Determine the [x, y] coordinate at the center of the cell enclosing the given text.  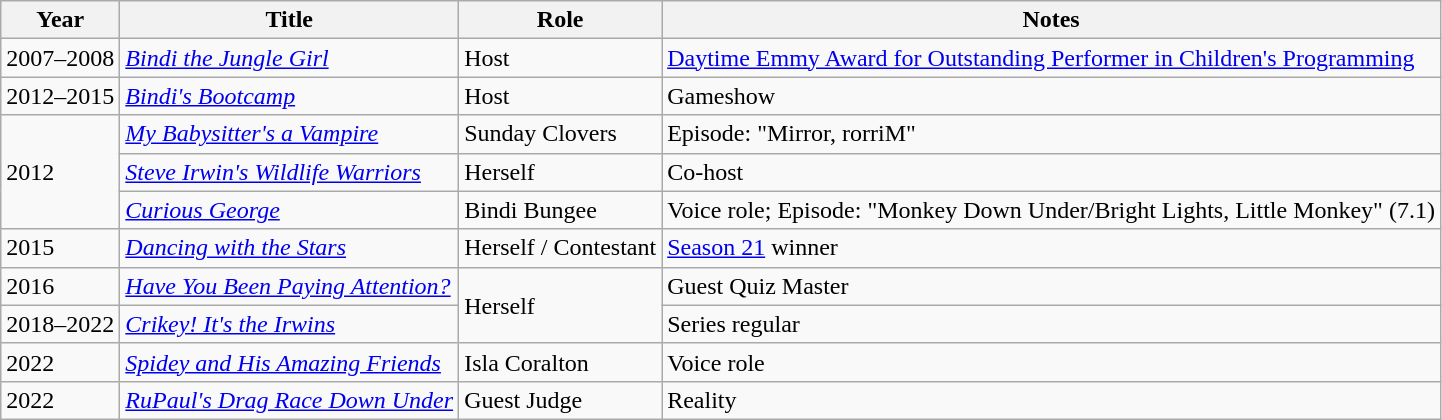
Isla Coralton [560, 362]
2015 [60, 248]
Series regular [1052, 324]
Title [290, 20]
Co-host [1052, 172]
2018–2022 [60, 324]
Episode: "Mirror, rorriM" [1052, 134]
Guest Quiz Master [1052, 286]
Curious George [290, 210]
Daytime Emmy Award for Outstanding Performer in Children's Programming [1052, 58]
Steve Irwin's Wildlife Warriors [290, 172]
Sunday Clovers [560, 134]
My Babysitter's a Vampire [290, 134]
Role [560, 20]
Bindi the Jungle Girl [290, 58]
Season 21 winner [1052, 248]
Crikey! It's the Irwins [290, 324]
Year [60, 20]
Dancing with the Stars [290, 248]
Notes [1052, 20]
2012–2015 [60, 96]
Guest Judge [560, 400]
2007–2008 [60, 58]
2012 [60, 172]
Gameshow [1052, 96]
2016 [60, 286]
Bindi's Bootcamp [290, 96]
Voice role; Episode: "Monkey Down Under/Bright Lights, Little Monkey" (7.1) [1052, 210]
Reality [1052, 400]
Spidey and His Amazing Friends [290, 362]
Herself / Contestant [560, 248]
RuPaul's Drag Race Down Under [290, 400]
Have You Been Paying Attention? [290, 286]
Voice role [1052, 362]
Bindi Bungee [560, 210]
